Provide the (X, Y) coordinate of the cell's center where the given text is located.  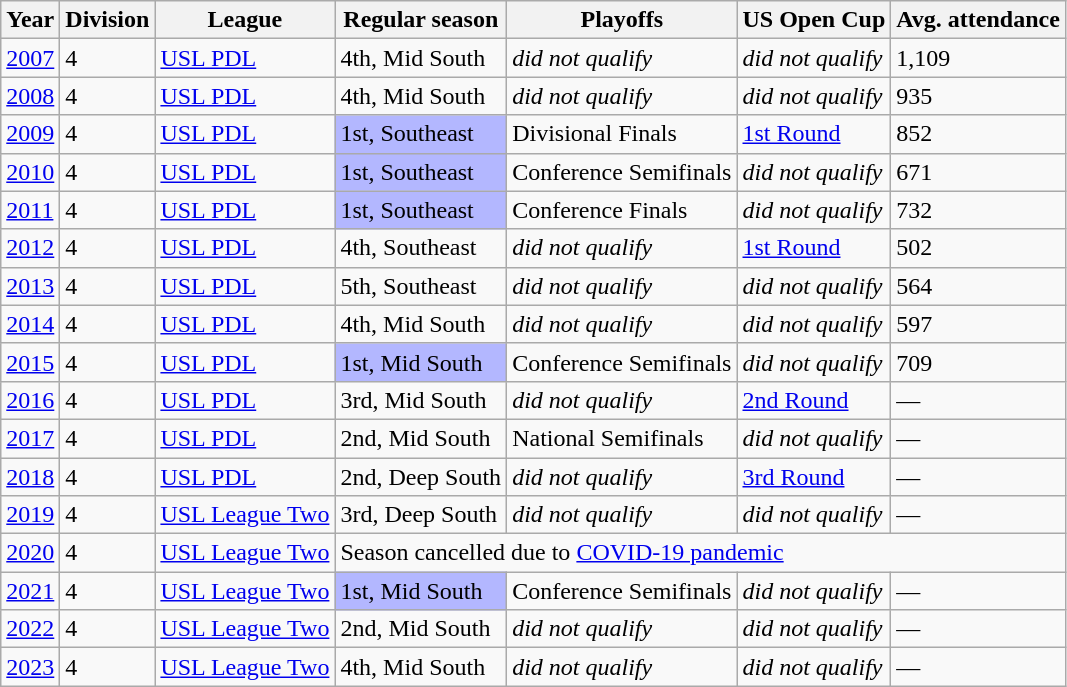
852 (978, 134)
2021 (30, 591)
3rd, Mid South (421, 400)
2008 (30, 96)
US Open Cup (814, 20)
564 (978, 286)
2020 (30, 553)
1,109 (978, 58)
2018 (30, 477)
2011 (30, 210)
Avg. attendance (978, 20)
2013 (30, 286)
2007 (30, 58)
2022 (30, 629)
Divisional Finals (622, 134)
2019 (30, 515)
2nd, Deep South (421, 477)
Regular season (421, 20)
5th, Southeast (421, 286)
2015 (30, 362)
National Semifinals (622, 438)
3rd, Deep South (421, 515)
2016 (30, 400)
2nd Round (814, 400)
3rd Round (814, 477)
597 (978, 324)
502 (978, 248)
2009 (30, 134)
671 (978, 172)
2010 (30, 172)
Conference Finals (622, 210)
2014 (30, 324)
Division (108, 20)
4th, Southeast (421, 248)
2023 (30, 667)
935 (978, 96)
732 (978, 210)
2012 (30, 248)
Playoffs (622, 20)
Season cancelled due to COVID-19 pandemic (700, 553)
709 (978, 362)
2017 (30, 438)
Year (30, 20)
League (245, 20)
